Provide the (x, y) coordinate of the cell's center where the given text is located.  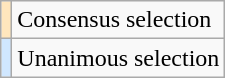
Unanimous selection (118, 58)
Consensus selection (118, 20)
